Output the (x, y) coordinate of the center of the cell containing the given text.  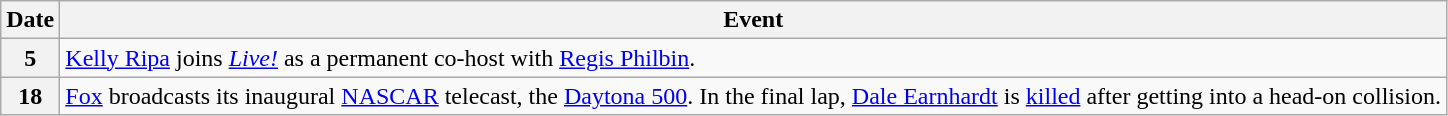
Fox broadcasts its inaugural NASCAR telecast, the Daytona 500. In the final lap, Dale Earnhardt is killed after getting into a head-on collision. (754, 96)
Event (754, 20)
5 (30, 58)
Kelly Ripa joins Live! as a permanent co-host with Regis Philbin. (754, 58)
Date (30, 20)
18 (30, 96)
